Scan for the cell matching the given text and deliver its [x, y] coordinate at center. 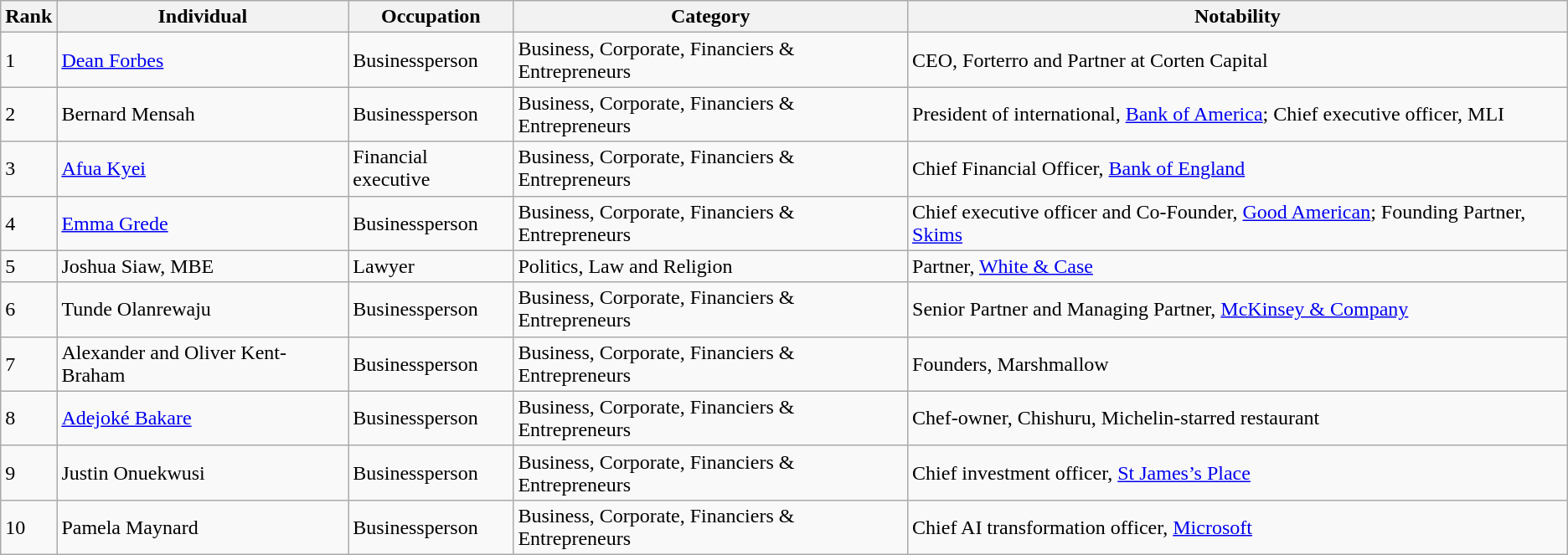
Senior Partner and Managing Partner, McKinsey & Company [1238, 310]
Occupation [431, 17]
1 [28, 60]
Category [710, 17]
Rank [28, 17]
Chief investment officer, St James’s Place [1238, 472]
Chef-owner, Chishuru, Michelin-starred restaurant [1238, 419]
Founders, Marshmallow [1238, 363]
Chief Financial Officer, Bank of England [1238, 169]
Partner, White & Case [1238, 266]
7 [28, 363]
Individual [203, 17]
2 [28, 114]
Dean Forbes [203, 60]
Chief executive officer and Co-Founder, Good American; Founding Partner, Skims [1238, 223]
Notability [1238, 17]
10 [28, 527]
Emma Grede [203, 223]
Chief AI transformation officer, Microsoft [1238, 527]
5 [28, 266]
9 [28, 472]
6 [28, 310]
8 [28, 419]
Tunde Olanrewaju [203, 310]
Justin Onuekwusi [203, 472]
Lawyer [431, 266]
Bernard Mensah [203, 114]
Joshua Siaw, MBE [203, 266]
President of international, Bank of America; Chief executive officer, MLI [1238, 114]
Adejoké Bakare [203, 419]
4 [28, 223]
3 [28, 169]
Afua Kyei [203, 169]
Alexander and Oliver Kent-Braham [203, 363]
CEO, Forterro and Partner at Corten Capital [1238, 60]
Politics, Law and Religion [710, 266]
Financial executive [431, 169]
Pamela Maynard [203, 527]
